Provide the [x, y] coordinate of the cell's center where the given text is located.  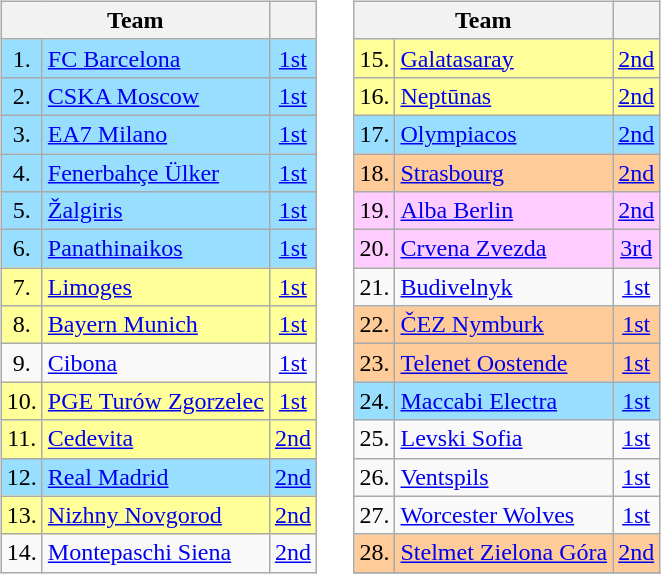
Stelmet Zielona Góra [504, 553]
15. [374, 58]
Telenet Oostende [504, 363]
13. [22, 515]
Maccabi Electra [504, 401]
17. [374, 134]
Neptūnas [504, 96]
Cedevita [156, 439]
3. [22, 134]
12. [22, 477]
Strasbourg [504, 173]
7. [22, 287]
21. [374, 287]
25. [374, 439]
23. [374, 363]
3rd [636, 249]
Alba Berlin [504, 211]
19. [374, 211]
22. [374, 325]
26. [374, 477]
10. [22, 401]
Cibona [156, 363]
Galatasaray [504, 58]
6. [22, 249]
2. [22, 96]
Panathinaikos [156, 249]
28. [374, 553]
1. [22, 58]
27. [374, 515]
16. [374, 96]
Budivelnyk [504, 287]
EA7 Milano [156, 134]
Montepaschi Siena [156, 553]
Worcester Wolves [504, 515]
11. [22, 439]
24. [374, 401]
14. [22, 553]
8. [22, 325]
Bayern Munich [156, 325]
Ventspils [504, 477]
18. [374, 173]
Žalgiris [156, 211]
4. [22, 173]
9. [22, 363]
FC Barcelona [156, 58]
PGE Turów Zgorzelec [156, 401]
Nizhny Novgorod [156, 515]
Fenerbahçe Ülker [156, 173]
Levski Sofia [504, 439]
CSKA Moscow [156, 96]
Crvena Zvezda [504, 249]
5. [22, 211]
ČEZ Nymburk [504, 325]
20. [374, 249]
Real Madrid [156, 477]
Olympiacos [504, 134]
Limoges [156, 287]
